Scan for the cell matching the given text and deliver its [x, y] coordinate at center. 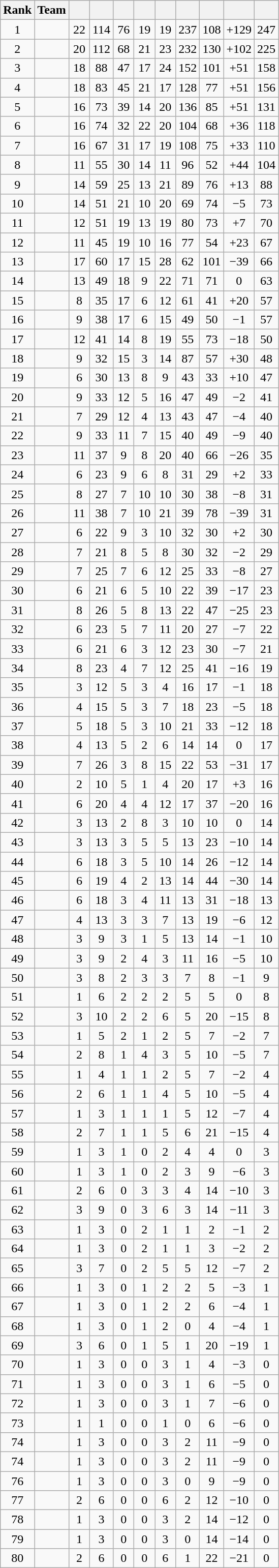
−30 [239, 881]
152 [188, 68]
247 [266, 29]
114 [101, 29]
34 [17, 668]
+44 [239, 165]
+10 [239, 378]
128 [188, 87]
Rank [17, 10]
−14 [239, 1539]
237 [188, 29]
79 [17, 1539]
+30 [239, 358]
−17 [239, 591]
85 [211, 107]
64 [17, 1249]
+102 [239, 49]
156 [266, 87]
158 [266, 68]
−25 [239, 610]
75 [211, 145]
Team [52, 10]
83 [101, 87]
225 [266, 49]
42 [17, 823]
+23 [239, 243]
−20 [239, 803]
72 [17, 1403]
56 [17, 1094]
46 [17, 900]
−16 [239, 668]
+36 [239, 126]
65 [17, 1268]
136 [188, 107]
+13 [239, 184]
118 [266, 126]
112 [101, 49]
+3 [239, 784]
−11 [239, 1210]
+129 [239, 29]
89 [188, 184]
+7 [239, 223]
+33 [239, 145]
+20 [239, 300]
110 [266, 145]
131 [266, 107]
−21 [239, 1558]
58 [17, 1132]
87 [188, 358]
−19 [239, 1345]
130 [211, 49]
−31 [239, 765]
−26 [239, 455]
36 [17, 707]
232 [188, 49]
96 [188, 165]
